Output the (X, Y) coordinate of the center of the cell containing the given text.  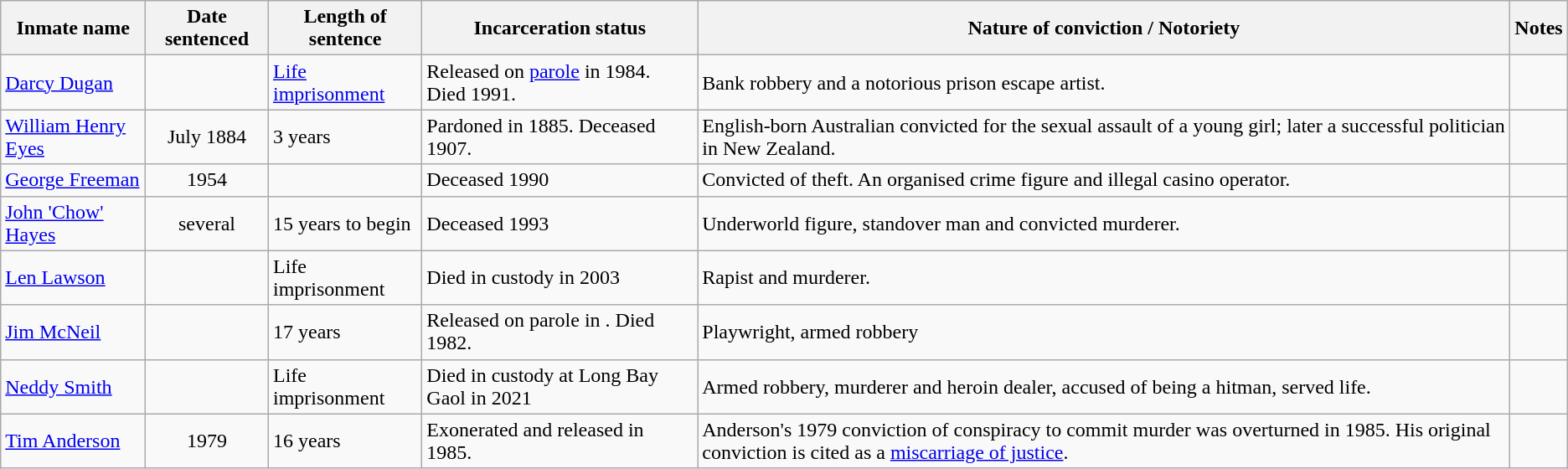
several (208, 223)
Died in custody in 2003 (560, 278)
Len Lawson (74, 278)
Bank robbery and a notorious prison escape artist. (1104, 82)
George Freeman (74, 180)
Date sentenced (208, 28)
Jim McNeil (74, 332)
Anderson's 1979 conviction of conspiracy to commit murder was overturned in 1985. His original conviction is cited as a miscarriage of justice. (1104, 441)
Incarceration status (560, 28)
15 years to begin (345, 223)
Released on parole in 1984. Died 1991. (560, 82)
Deceased 1993 (560, 223)
Exonerated and released in 1985. (560, 441)
Released on parole in . Died 1982. (560, 332)
English-born Australian convicted for the sexual assault of a young girl; later a successful politician in New Zealand. (1104, 137)
Notes (1539, 28)
Rapist and murderer. (1104, 278)
1954 (208, 180)
Convicted of theft. An organised crime figure and illegal casino operator. (1104, 180)
John 'Chow' Hayes (74, 223)
Died in custody at Long Bay Gaol in 2021 (560, 387)
Length of sentence (345, 28)
17 years (345, 332)
Pardoned in 1885. Deceased 1907. (560, 137)
16 years (345, 441)
Deceased 1990 (560, 180)
Playwright, armed robbery (1104, 332)
Underworld figure, standover man and convicted murderer. (1104, 223)
Darcy Dugan (74, 82)
Tim Anderson (74, 441)
1979 (208, 441)
3 years (345, 137)
July 1884 (208, 137)
Neddy Smith (74, 387)
Armed robbery, murderer and heroin dealer, accused of being a hitman, served life. (1104, 387)
Nature of conviction / Notoriety (1104, 28)
Inmate name (74, 28)
William Henry Eyes (74, 137)
